Detect which cell encompasses the target text, then output its (x, y) center coordinate. 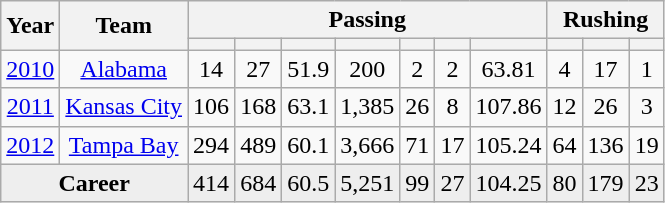
60.1 (308, 145)
Team (124, 26)
12 (564, 107)
2010 (30, 69)
Kansas City (124, 107)
Tampa Bay (124, 145)
Career (94, 183)
104.25 (508, 183)
3,666 (368, 145)
Rushing (606, 20)
60.5 (308, 183)
Alabama (124, 69)
8 (452, 107)
684 (258, 183)
3 (646, 107)
168 (258, 107)
1,385 (368, 107)
2012 (30, 145)
106 (212, 107)
294 (212, 145)
200 (368, 69)
63.81 (508, 69)
107.86 (508, 107)
179 (606, 183)
2011 (30, 107)
23 (646, 183)
4 (564, 69)
71 (418, 145)
14 (212, 69)
51.9 (308, 69)
105.24 (508, 145)
1 (646, 69)
80 (564, 183)
5,251 (368, 183)
Passing (368, 20)
136 (606, 145)
19 (646, 145)
63.1 (308, 107)
Year (30, 26)
414 (212, 183)
489 (258, 145)
99 (418, 183)
64 (564, 145)
